Locate the cell with the specified text and output its [x, y] center coordinate. 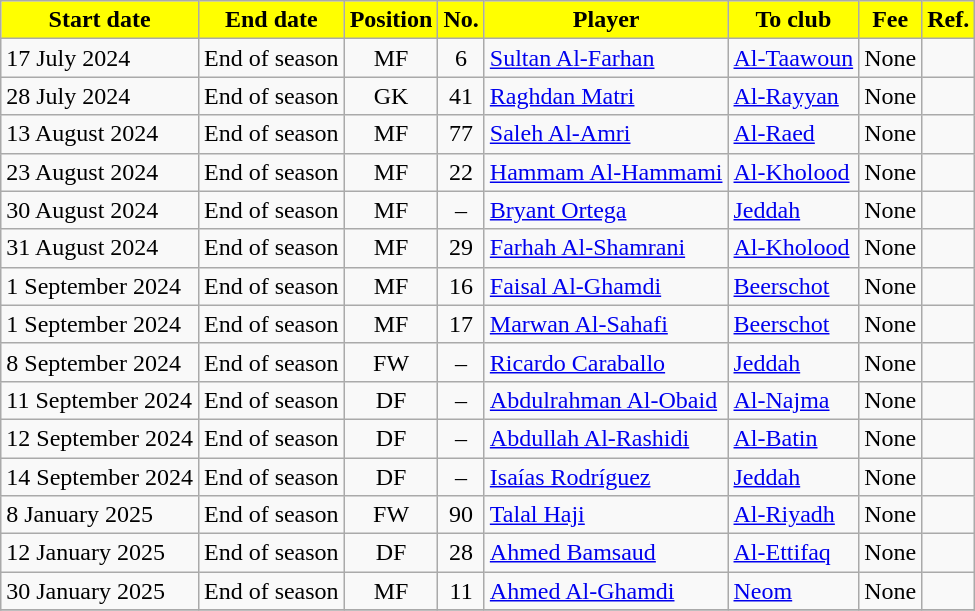
Farhah Al-Shamrani [606, 248]
30 August 2024 [100, 210]
Bryant Ortega [606, 210]
8 September 2024 [100, 362]
Ahmed Al-Ghamdi [606, 591]
12 September 2024 [100, 438]
Sultan Al-Farhan [606, 58]
Al-Riyadh [794, 515]
Ahmed Bamsaud [606, 553]
Al-Batin [794, 438]
16 [461, 286]
Talal Haji [606, 515]
GK [391, 96]
To club [794, 20]
28 [461, 553]
Al-Rayyan [794, 96]
8 January 2025 [100, 515]
12 January 2025 [100, 553]
Ricardo Caraballo [606, 362]
Isaías Rodríguez [606, 477]
11 September 2024 [100, 400]
Neom [794, 591]
17 July 2024 [100, 58]
Fee [890, 20]
28 July 2024 [100, 96]
Start date [100, 20]
Saleh Al-Amri [606, 134]
End date [271, 20]
11 [461, 591]
Al-Ettifaq [794, 553]
Player [606, 20]
31 August 2024 [100, 248]
Abdulrahman Al-Obaid [606, 400]
Faisal Al-Ghamdi [606, 286]
22 [461, 172]
Marwan Al-Sahafi [606, 324]
Al-Raed [794, 134]
90 [461, 515]
Al-Najma [794, 400]
77 [461, 134]
No. [461, 20]
13 August 2024 [100, 134]
Ref. [948, 20]
Al-Taawoun [794, 58]
30 January 2025 [100, 591]
Abdullah Al-Rashidi [606, 438]
17 [461, 324]
29 [461, 248]
41 [461, 96]
6 [461, 58]
Position [391, 20]
23 August 2024 [100, 172]
Hammam Al-Hammami [606, 172]
Raghdan Matri [606, 96]
14 September 2024 [100, 477]
